For the text-containing cell, return its midpoint in (X, Y) coordinate format. 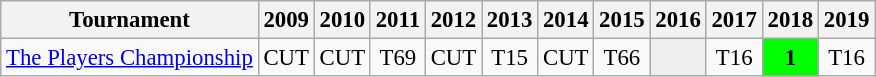
2011 (398, 20)
The Players Championship (130, 58)
2018 (790, 20)
T15 (510, 58)
2019 (846, 20)
2010 (342, 20)
2015 (622, 20)
2014 (566, 20)
Tournament (130, 20)
T69 (398, 58)
T66 (622, 58)
2009 (286, 20)
2013 (510, 20)
2012 (453, 20)
1 (790, 58)
2016 (678, 20)
2017 (734, 20)
